Provide the [X, Y] coordinate of the cell's center where the given text is located.  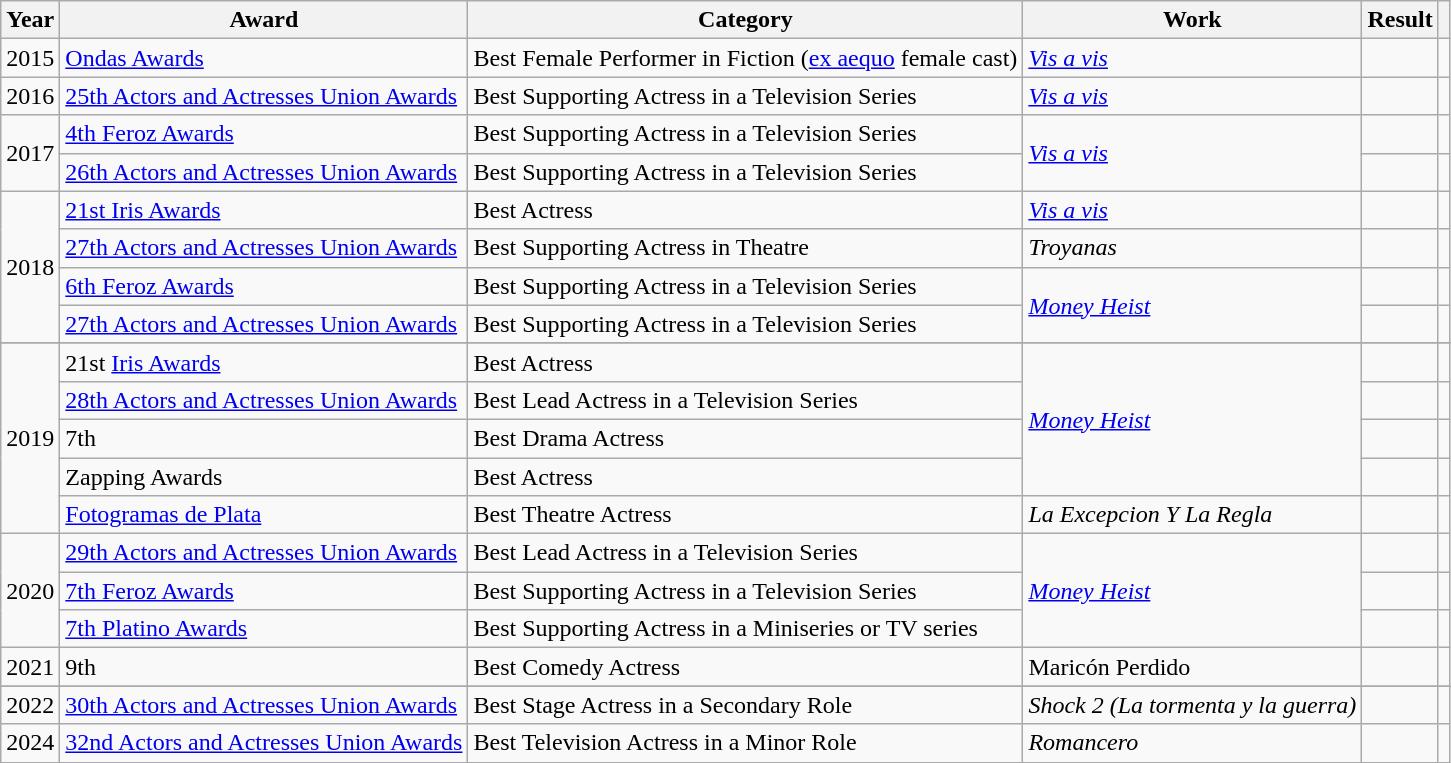
9th [264, 667]
7th Platino Awards [264, 629]
2015 [30, 58]
26th Actors and Actresses Union Awards [264, 172]
Best Supporting Actress in Theatre [746, 248]
2020 [30, 591]
Ondas Awards [264, 58]
Category [746, 20]
Shock 2 (La tormenta y la guerra) [1192, 705]
28th Actors and Actresses Union Awards [264, 400]
Work [1192, 20]
7th Feroz Awards [264, 591]
Troyanas [1192, 248]
25th Actors and Actresses Union Awards [264, 96]
Romancero [1192, 743]
2016 [30, 96]
Maricón Perdido [1192, 667]
2019 [30, 438]
Best Stage Actress in a Secondary Role [746, 705]
2022 [30, 705]
Zapping Awards [264, 477]
Fotogramas de Plata [264, 515]
2024 [30, 743]
Result [1400, 20]
6th Feroz Awards [264, 286]
4th Feroz Awards [264, 134]
La Excepcion Y La Regla [1192, 515]
Award [264, 20]
32nd Actors and Actresses Union Awards [264, 743]
2017 [30, 153]
Best Television Actress in a Minor Role [746, 743]
Year [30, 20]
7th [264, 438]
Best Drama Actress [746, 438]
Best Supporting Actress in a Miniseries or TV series [746, 629]
2021 [30, 667]
2018 [30, 267]
Best Comedy Actress [746, 667]
Best Female Performer in Fiction (ex aequo female cast) [746, 58]
30th Actors and Actresses Union Awards [264, 705]
Best Theatre Actress [746, 515]
29th Actors and Actresses Union Awards [264, 553]
